Pinpoint the cell where the given text exists, returning its (X, Y) midpoint coordinate. 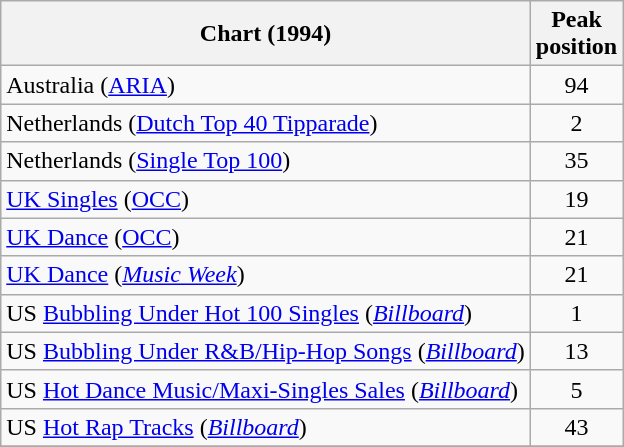
US Hot Rap Tracks (Billboard) (266, 427)
UK Dance (Music Week) (266, 275)
5 (576, 389)
Netherlands (Single Top 100) (266, 161)
Peakposition (576, 34)
2 (576, 123)
Australia (ARIA) (266, 85)
US Hot Dance Music/Maxi-Singles Sales (Billboard) (266, 389)
94 (576, 85)
US Bubbling Under Hot 100 Singles (Billboard) (266, 313)
Chart (1994) (266, 34)
43 (576, 427)
US Bubbling Under R&B/Hip-Hop Songs (Billboard) (266, 351)
35 (576, 161)
1 (576, 313)
UK Dance (OCC) (266, 237)
Netherlands (Dutch Top 40 Tipparade) (266, 123)
UK Singles (OCC) (266, 199)
13 (576, 351)
19 (576, 199)
